Identify which cell holds the provided text, then report its (x, y) central coordinate. 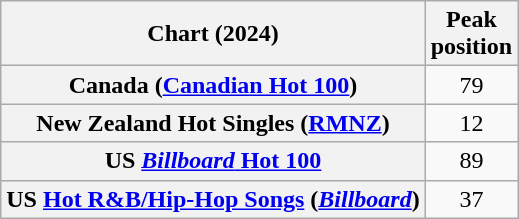
89 (471, 161)
Canada (Canadian Hot 100) (213, 85)
79 (471, 85)
37 (471, 199)
Chart (2024) (213, 34)
New Zealand Hot Singles (RMNZ) (213, 123)
US Billboard Hot 100 (213, 161)
Peakposition (471, 34)
12 (471, 123)
US Hot R&B/Hip-Hop Songs (Billboard) (213, 199)
